Return [x, y] of the center of cell containing provided text 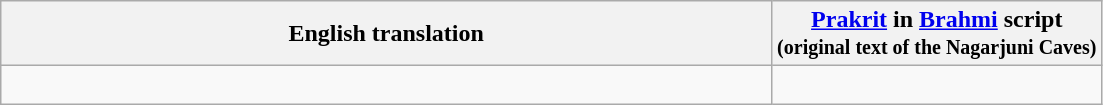
English translation [386, 34]
Prakrit in Brahmi script (original text of the Nagarjuni Caves) [937, 34]
